Capture the cell that displays the provided text and extract its (x, y) central coordinate. 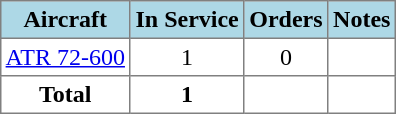
In Service (187, 20)
Total (65, 95)
0 (286, 57)
Aircraft (65, 20)
Notes (362, 20)
ATR 72-600 (65, 57)
Orders (286, 20)
